Detect which cell encompasses the target text, then output its [x, y] center coordinate. 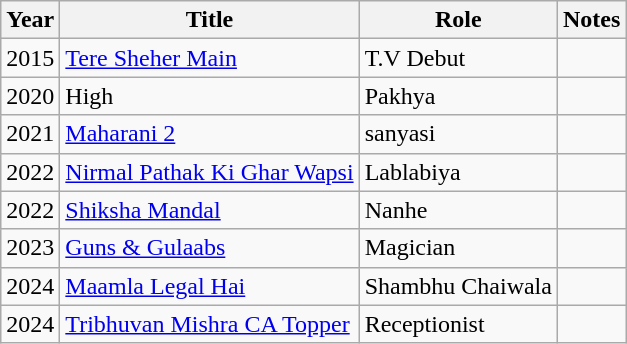
Shambhu Chaiwala [458, 286]
T.V Debut [458, 58]
Tere Sheher Main [210, 58]
Role [458, 20]
sanyasi [458, 134]
Tribhuvan Mishra CA Topper [210, 324]
Magician [458, 248]
2023 [30, 248]
High [210, 96]
Nanhe [458, 210]
Title [210, 20]
2020 [30, 96]
Notes [591, 20]
Maamla Legal Hai [210, 286]
Lablabiya [458, 172]
Pakhya [458, 96]
Guns & Gulaabs [210, 248]
Shiksha Mandal [210, 210]
Maharani 2 [210, 134]
Receptionist [458, 324]
2021 [30, 134]
2015 [30, 58]
Nirmal Pathak Ki Ghar Wapsi [210, 172]
Year [30, 20]
